For the text-containing cell, return its midpoint in (x, y) coordinate format. 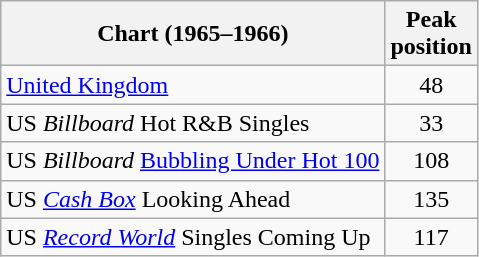
US Billboard Hot R&B Singles (193, 123)
108 (431, 161)
117 (431, 237)
Chart (1965–1966) (193, 34)
33 (431, 123)
United Kingdom (193, 85)
Peakposition (431, 34)
48 (431, 85)
US Record World Singles Coming Up (193, 237)
US Billboard Bubbling Under Hot 100 (193, 161)
US Cash Box Looking Ahead (193, 199)
135 (431, 199)
